Provide the [x, y] coordinate of the cell's center where the given text is located.  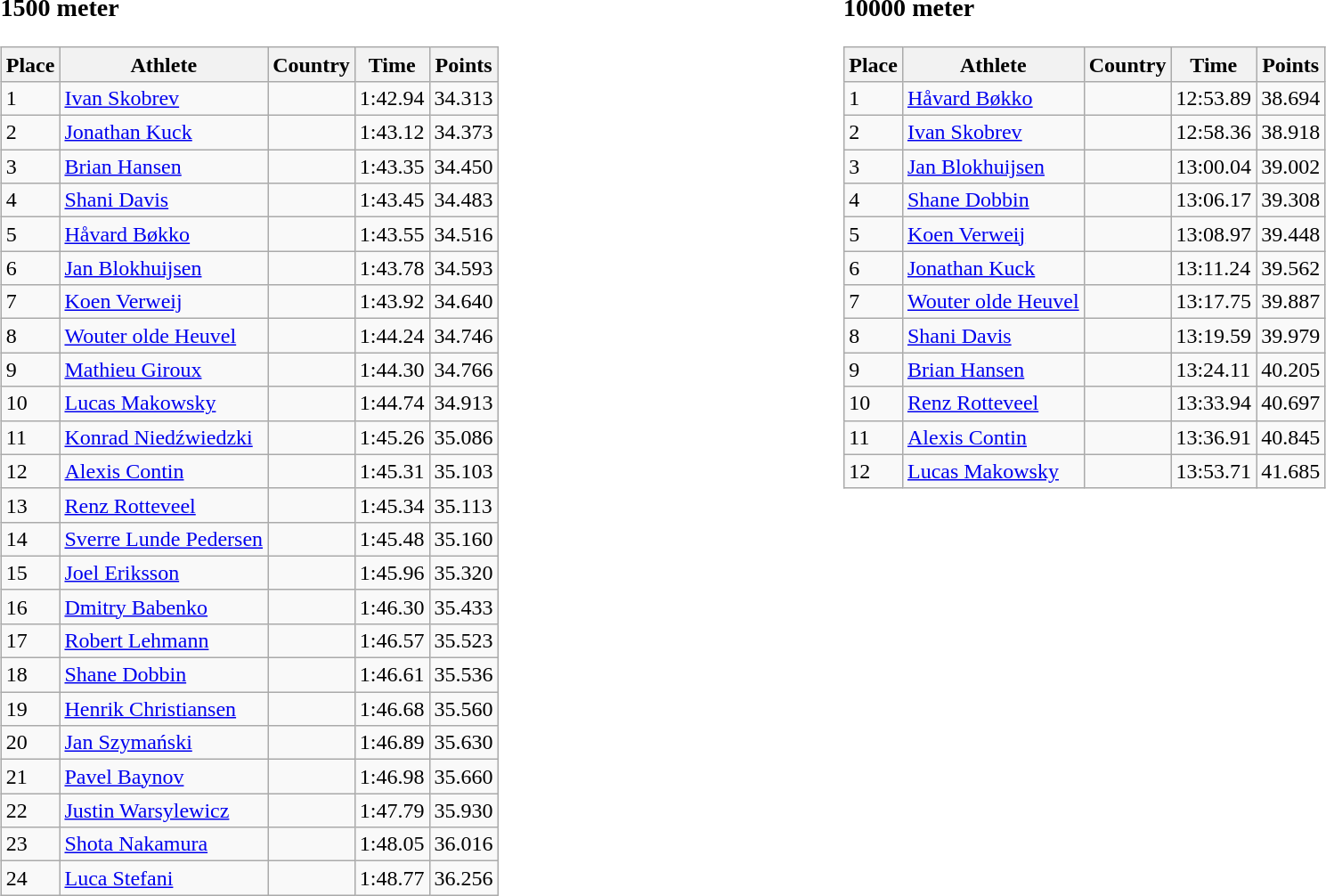
13:33.94 [1214, 403]
13:24.11 [1214, 370]
13:53.71 [1214, 471]
13 [30, 505]
35.523 [463, 640]
39.308 [1291, 200]
Joel Eriksson [164, 573]
Dmitry Babenko [164, 607]
1:45.34 [392, 505]
1:46.98 [392, 777]
35.113 [463, 505]
1:46.30 [392, 607]
35.086 [463, 437]
1:44.74 [392, 403]
35.560 [463, 709]
12:53.89 [1214, 98]
17 [30, 640]
34.516 [463, 234]
1:43.55 [392, 234]
Luca Stefani [164, 878]
1:42.94 [392, 98]
Robert Lehmann [164, 640]
34.373 [463, 133]
15 [30, 573]
35.160 [463, 539]
Jan Szymański [164, 743]
22 [30, 810]
39.979 [1291, 336]
35.660 [463, 777]
13:19.59 [1214, 336]
1:43.92 [392, 302]
1:45.31 [392, 471]
Mathieu Giroux [164, 370]
24 [30, 878]
1:46.57 [392, 640]
34.593 [463, 268]
34.640 [463, 302]
41.685 [1291, 471]
Pavel Baynov [164, 777]
20 [30, 743]
19 [30, 709]
23 [30, 844]
13:08.97 [1214, 234]
1:48.05 [392, 844]
1:45.48 [392, 539]
35.930 [463, 810]
34.766 [463, 370]
39.448 [1291, 234]
35.536 [463, 675]
38.694 [1291, 98]
1:46.68 [392, 709]
1:44.30 [392, 370]
35.320 [463, 573]
13:11.24 [1214, 268]
40.697 [1291, 403]
Sverre Lunde Pedersen [164, 539]
1:46.89 [392, 743]
39.002 [1291, 167]
34.913 [463, 403]
1:44.24 [392, 336]
34.746 [463, 336]
13:00.04 [1214, 167]
13:17.75 [1214, 302]
39.562 [1291, 268]
34.313 [463, 98]
13:36.91 [1214, 437]
Konrad Niedźwiedzki [164, 437]
36.256 [463, 878]
40.205 [1291, 370]
35.103 [463, 471]
Shota Nakamura [164, 844]
14 [30, 539]
1:47.79 [392, 810]
Henrik Christiansen [164, 709]
34.483 [463, 200]
13:06.17 [1214, 200]
34.450 [463, 167]
1:45.26 [392, 437]
21 [30, 777]
39.887 [1291, 302]
35.630 [463, 743]
1:45.96 [392, 573]
16 [30, 607]
Justin Warsylewicz [164, 810]
38.918 [1291, 133]
1:43.35 [392, 167]
1:43.12 [392, 133]
18 [30, 675]
1:43.78 [392, 268]
40.845 [1291, 437]
35.433 [463, 607]
1:43.45 [392, 200]
1:46.61 [392, 675]
36.016 [463, 844]
12:58.36 [1214, 133]
1:48.77 [392, 878]
